Identify which cell holds the provided text, then report its (x, y) central coordinate. 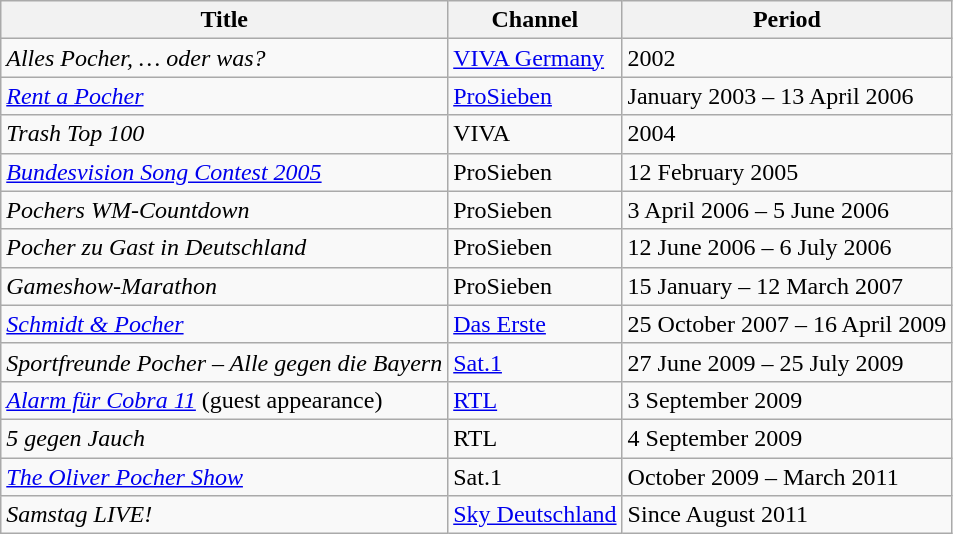
Sportfreunde Pocher – Alle gegen die Bayern (224, 362)
3 April 2006 – 5 June 2006 (787, 210)
Das Erste (535, 324)
Since August 2011 (787, 515)
Title (224, 20)
3 September 2009 (787, 400)
4 September 2009 (787, 438)
12 June 2006 – 6 July 2006 (787, 248)
Alarm für Cobra 11 (guest appearance) (224, 400)
Rent a Pocher (224, 96)
5 gegen Jauch (224, 438)
12 February 2005 (787, 172)
Pocher zu Gast in Deutschland (224, 248)
Channel (535, 20)
VIVA Germany (535, 58)
VIVA (535, 134)
Sky Deutschland (535, 515)
Pochers WM-Countdown (224, 210)
27 June 2009 – 25 July 2009 (787, 362)
Samstag LIVE! (224, 515)
15 January – 12 March 2007 (787, 286)
25 October 2007 – 16 April 2009 (787, 324)
Trash Top 100 (224, 134)
October 2009 – March 2011 (787, 477)
Bundesvision Song Contest 2005 (224, 172)
Alles Pocher, … oder was? (224, 58)
2002 (787, 58)
January 2003 – 13 April 2006 (787, 96)
Schmidt & Pocher (224, 324)
2004 (787, 134)
Period (787, 20)
Gameshow-Marathon (224, 286)
The Oliver Pocher Show (224, 477)
